For the text-containing cell, return its midpoint in [X, Y] coordinate format. 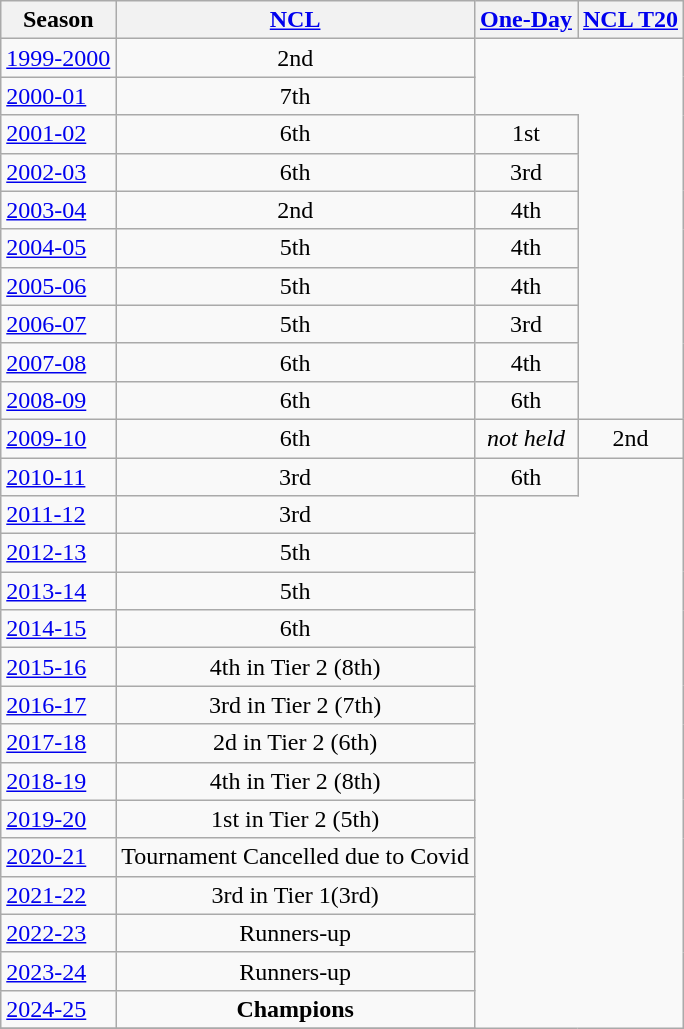
2000-01 [58, 96]
Champions [296, 1009]
not held [526, 438]
2013-14 [58, 591]
One-Day [526, 20]
2007-08 [58, 362]
2017-18 [58, 743]
NCL [296, 20]
2001-02 [58, 134]
1st in Tier 2 (5th) [296, 819]
Tournament Cancelled due to Covid [296, 857]
2002-03 [58, 172]
2020-21 [58, 857]
2011-12 [58, 515]
2018-19 [58, 781]
2010-11 [58, 477]
2012-13 [58, 553]
1999-2000 [58, 58]
3rd in Tier 1(3rd) [296, 895]
2d in Tier 2 (6th) [296, 743]
2004-05 [58, 248]
3rd in Tier 2 (7th) [296, 705]
Season [58, 20]
7th [296, 96]
2009-10 [58, 438]
2006-07 [58, 324]
2008-09 [58, 400]
2014-15 [58, 629]
1st [526, 134]
2022-23 [58, 933]
2016-17 [58, 705]
2015-16 [58, 667]
2021-22 [58, 895]
2023-24 [58, 971]
2003-04 [58, 210]
2019-20 [58, 819]
2024-25 [58, 1009]
2005-06 [58, 286]
NCL T20 [631, 20]
